Extract the (x, y) coordinate from the center of the cell holding the provided text.  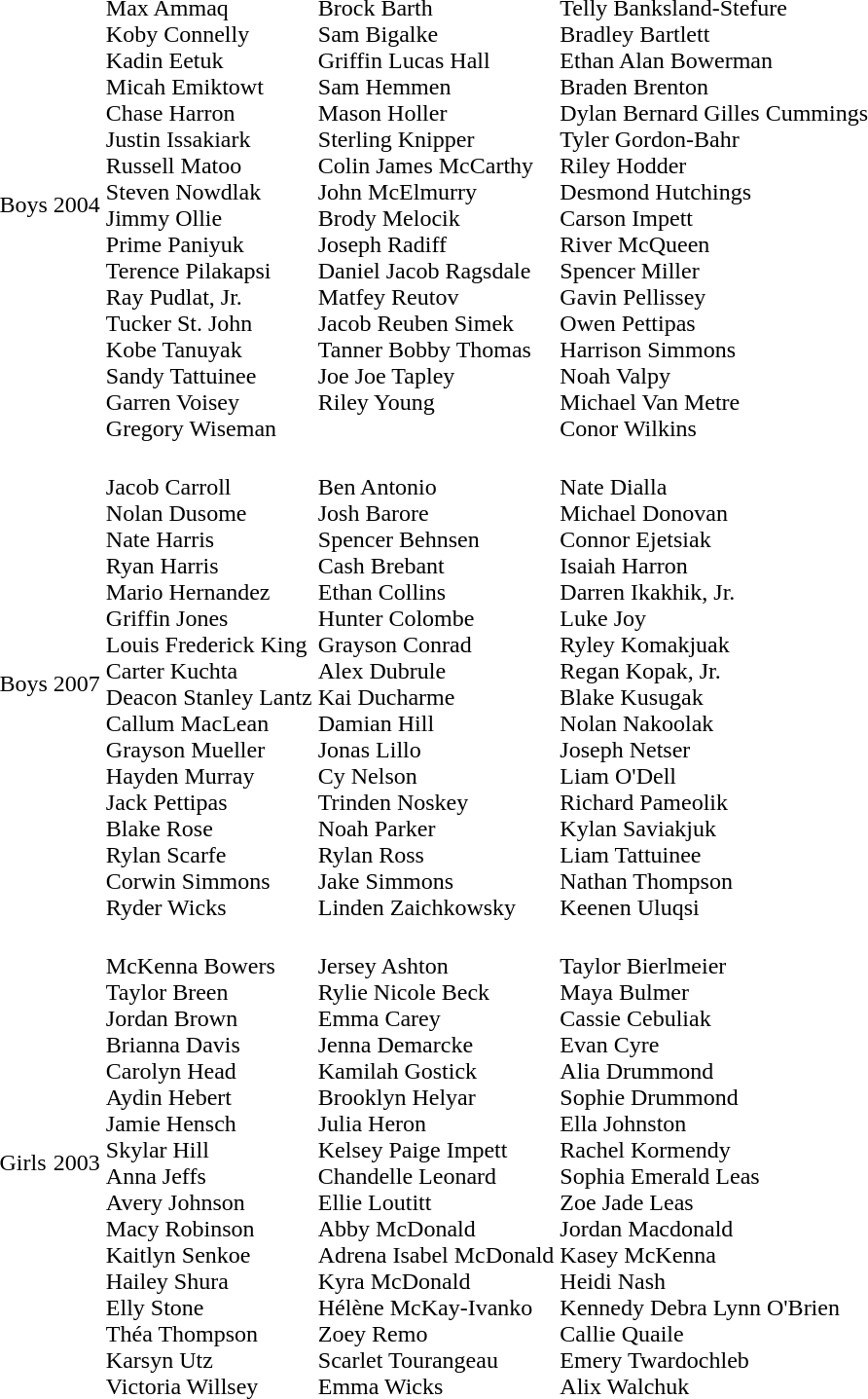
2007 (76, 683)
